Scan for the cell matching the given text and deliver its (X, Y) coordinate at center. 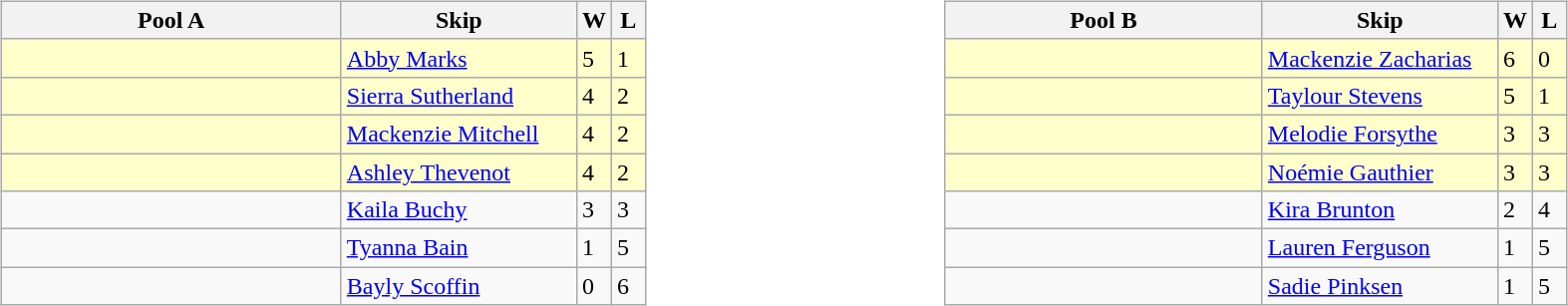
Noémie Gauthier (1380, 172)
Kira Brunton (1380, 210)
Sadie Pinksen (1380, 286)
Kaila Buchy (459, 210)
Abby Marks (459, 58)
Melodie Forsythe (1380, 134)
Bayly Scoffin (459, 286)
Pool B (1104, 20)
Mackenzie Mitchell (459, 134)
Tyanna Bain (459, 248)
Ashley Thevenot (459, 172)
Mackenzie Zacharias (1380, 58)
Sierra Sutherland (459, 96)
Pool A (171, 20)
Taylour Stevens (1380, 96)
Lauren Ferguson (1380, 248)
